Identify which cell holds the provided text, then report its [X, Y] central coordinate. 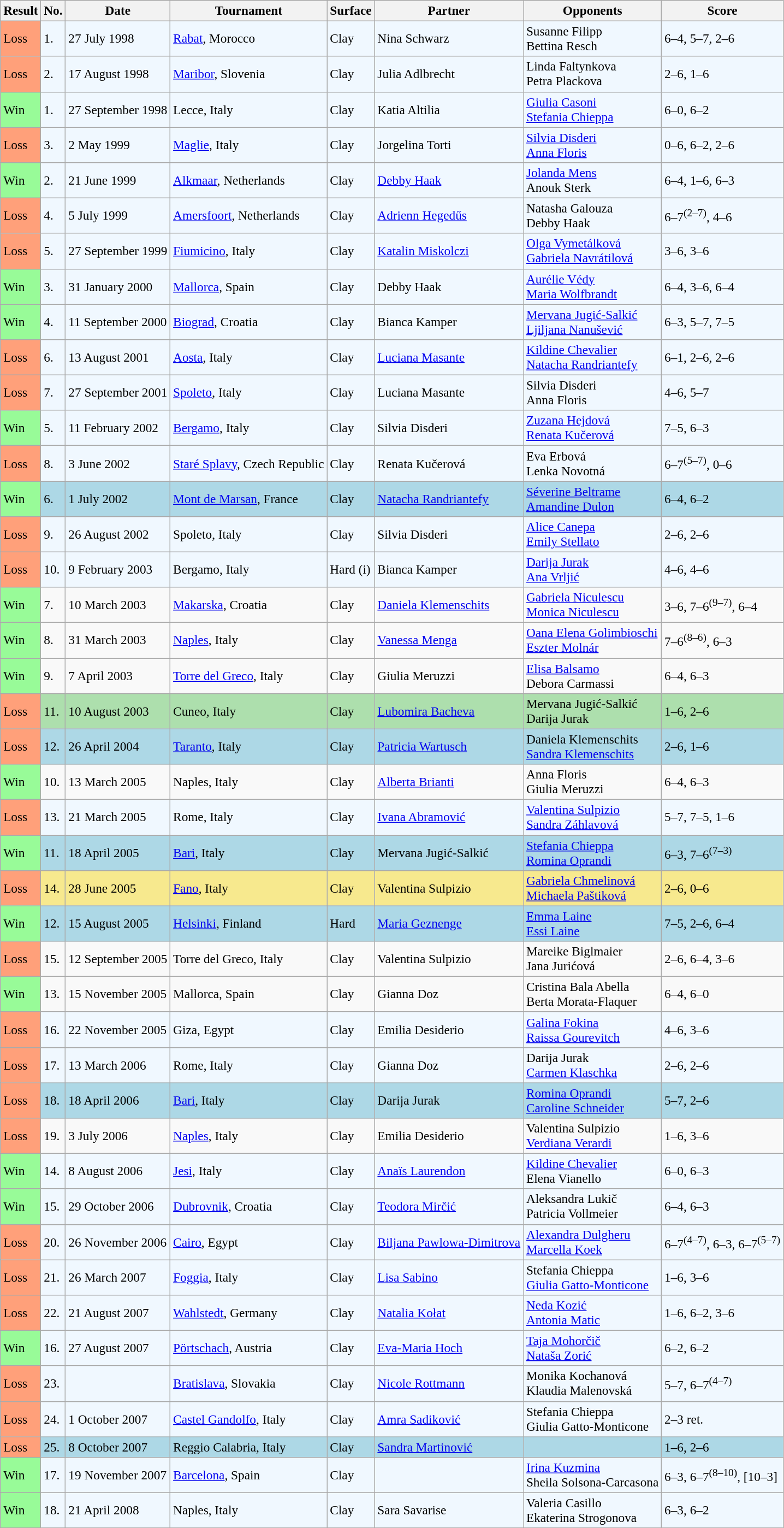
Ivana Abramović [449, 817]
Jorgelina Torti [449, 144]
19 November 2007 [118, 1475]
5–7, 7–5, 1–6 [723, 817]
Julia Adlbrecht [449, 74]
Daniela Klemenschits [449, 605]
Alberta Brianti [449, 781]
Maglie, Italy [249, 144]
13 August 2001 [118, 357]
Katia Altilia [449, 109]
Alice Canepa Emily Stellato [593, 534]
6–3, 7–6(7–3) [723, 852]
26 April 2004 [118, 746]
Patricia Wartusch [449, 746]
Gabriela Chmelinová Michaela Paštiková [593, 888]
25. [54, 1447]
Giulia Meruzzi [449, 675]
27 September 1998 [118, 109]
6–3, 6–2 [723, 1510]
Kildine Chevalier Natacha Randriantefy [593, 357]
Elisa Balsamo Debora Carmassi [593, 675]
Renata Kučerová [449, 463]
Natalia Kołat [449, 1312]
Staré Splavy, Czech Republic [249, 463]
1 October 2007 [118, 1419]
4–6, 5–7 [723, 392]
Surface [351, 10]
Foggia, Italy [249, 1277]
2–3 ret. [723, 1419]
27 September 2001 [118, 392]
Reggio Calabria, Italy [249, 1447]
Castel Gandolfo, Italy [249, 1419]
0–6, 6–2, 2–6 [723, 144]
Mervana Jugić-Salkić Darija Jurak [593, 711]
7–5, 2–6, 6–4 [723, 923]
Mont de Marsan, France [249, 498]
Amersfoort, Netherlands [249, 215]
27 September 1999 [118, 251]
Score [723, 10]
Emma Laine Essi Laine [593, 923]
20. [54, 1242]
6–1, 2–6, 2–6 [723, 357]
4–6, 4–6 [723, 569]
Makarska, Croatia [249, 605]
Séverine Beltrame Amandine Dulon [593, 498]
Dubrovnik, Croatia [249, 1206]
Oana Elena Golimbioschi Eszter Molnár [593, 640]
6–4, 1–6, 6–3 [723, 180]
Teodora Mirčić [449, 1206]
21 April 2008 [118, 1510]
26 August 2002 [118, 534]
6–0, 6–3 [723, 1171]
Biljana Pawlowa-Dimitrova [449, 1242]
Olga Vymetálková Gabriela Navrátilová [593, 251]
Katalin Miskolczi [449, 251]
Jolanda Mens Anouk Sterk [593, 180]
Hard [351, 923]
22. [54, 1312]
21. [54, 1277]
1 July 2002 [118, 498]
29 October 2006 [118, 1206]
10 March 2003 [118, 605]
Monika Kochanová Klaudia Malenovská [593, 1383]
Sara Savarise [449, 1510]
Mervana Jugić-Salkić [449, 852]
7–5, 6–3 [723, 428]
Partner [449, 10]
Maribor, Slovenia [249, 74]
11 September 2000 [118, 321]
Lecce, Italy [249, 109]
Neda Kozić Antonia Matic [593, 1312]
Bratislava, Slovakia [249, 1383]
11 February 2002 [118, 428]
31 January 2000 [118, 286]
5 July 1999 [118, 215]
21 March 2005 [118, 817]
22 November 2005 [118, 1029]
6–0, 6–2 [723, 109]
4–6, 3–6 [723, 1029]
5–7, 2–6 [723, 1100]
6–4, 5–7, 2–6 [723, 38]
24. [54, 1419]
Cuneo, Italy [249, 711]
Taja Mohorčič Nataša Zorić [593, 1348]
Fiumicino, Italy [249, 251]
5–7, 6–7(4–7) [723, 1383]
Valeria Casillo Ekaterina Strogonova [593, 1510]
Giza, Egypt [249, 1029]
2–6, 0–6 [723, 888]
Opponents [593, 10]
Biograd, Croatia [249, 321]
Anna Floris Giulia Meruzzi [593, 781]
18 April 2006 [118, 1100]
Giulia Casoni Stefania Chieppa [593, 109]
31 March 2003 [118, 640]
Natacha Randriantefy [449, 498]
Nina Schwarz [449, 38]
Jesi, Italy [249, 1171]
Helsinki, Finland [249, 923]
6–4, 6–2 [723, 498]
3 July 2006 [118, 1135]
Darija Jurak [449, 1100]
21 August 2007 [118, 1312]
Result [21, 10]
Valentina Sulpizio Sandra Záhlavová [593, 817]
27 August 2007 [118, 1348]
Aleksandra Lukič Patricia Vollmeier [593, 1206]
Stefania Chieppa Romina Oprandi [593, 852]
13 March 2006 [118, 1065]
15 November 2005 [118, 994]
Gabriela Niculescu Monica Niculescu [593, 605]
12 September 2005 [118, 958]
6–3, 5–7, 7–5 [723, 321]
Galina Fokina Raissa Gourevitch [593, 1029]
Barcelona, Spain [249, 1475]
9 February 2003 [118, 569]
Romina Oprandi Caroline Schneider [593, 1100]
Aurélie Védy Maria Wolfbrandt [593, 286]
Adrienn Hegedűs [449, 215]
Maria Geznenge [449, 923]
Alexandra Dulgheru Marcella Koek [593, 1242]
Cristina Bala Abella Berta Morata-Flaquer [593, 994]
Lubomira Bacheva [449, 711]
2–6, 6–4, 3–6 [723, 958]
Kildine Chevalier Elena Vianello [593, 1171]
3–6, 3–6 [723, 251]
6–7(4–7), 6–3, 6–7(5–7) [723, 1242]
7–6(8–6), 6–3 [723, 640]
Tournament [249, 10]
28 June 2005 [118, 888]
8 August 2006 [118, 1171]
6–2, 6–2 [723, 1348]
Linda Faltynkova Petra Plackova [593, 74]
1–6, 6–2, 3–6 [723, 1312]
Daniela Klemenschits Sandra Klemenschits [593, 746]
Natasha Galouza Debby Haak [593, 215]
Alkmaar, Netherlands [249, 180]
15 August 2005 [118, 923]
8 October 2007 [118, 1447]
Valentina Sulpizio Verdiana Verardi [593, 1135]
Irina Kuzmina Sheila Solsona-Carcasona [593, 1475]
Cairo, Egypt [249, 1242]
Sandra Martinović [449, 1447]
13 March 2005 [118, 781]
6–4, 6–0 [723, 994]
Taranto, Italy [249, 746]
Date [118, 10]
6–4, 3–6, 6–4 [723, 286]
18 April 2005 [118, 852]
Hard (i) [351, 569]
3 June 2002 [118, 463]
Pörtschach, Austria [249, 1348]
10 August 2003 [118, 711]
26 March 2007 [118, 1277]
Darija Jurak Carmen Klaschka [593, 1065]
6–3, 6–7(8–10), [10–3] [723, 1475]
21 June 1999 [118, 180]
Nicole Rottmann [449, 1383]
Rabat, Morocco [249, 38]
Wahlstedt, Germany [249, 1312]
6–7(5–7), 0–6 [723, 463]
Mareike Biglmaier Jana Jurićová [593, 958]
Anaïs Laurendon [449, 1171]
Darija Jurak Ana Vrljić [593, 569]
6–7(2–7), 4–6 [723, 215]
26 November 2006 [118, 1242]
Zuzana Hejdová Renata Kučerová [593, 428]
Mervana Jugić-Salkić Ljiljana Nanušević [593, 321]
Lisa Sabino [449, 1277]
2 May 1999 [118, 144]
Fano, Italy [249, 888]
27 July 1998 [118, 38]
3–6, 7–6(9–7), 6–4 [723, 605]
Eva-Maria Hoch [449, 1348]
Amra Sadiković [449, 1419]
17 August 1998 [118, 74]
23. [54, 1383]
7 April 2003 [118, 675]
Vanessa Menga [449, 640]
No. [54, 10]
Aosta, Italy [249, 357]
19. [54, 1135]
Susanne Filipp Bettina Resch [593, 38]
Eva Erbová Lenka Novotná [593, 463]
